Detect which cell encompasses the target text, then output its (x, y) center coordinate. 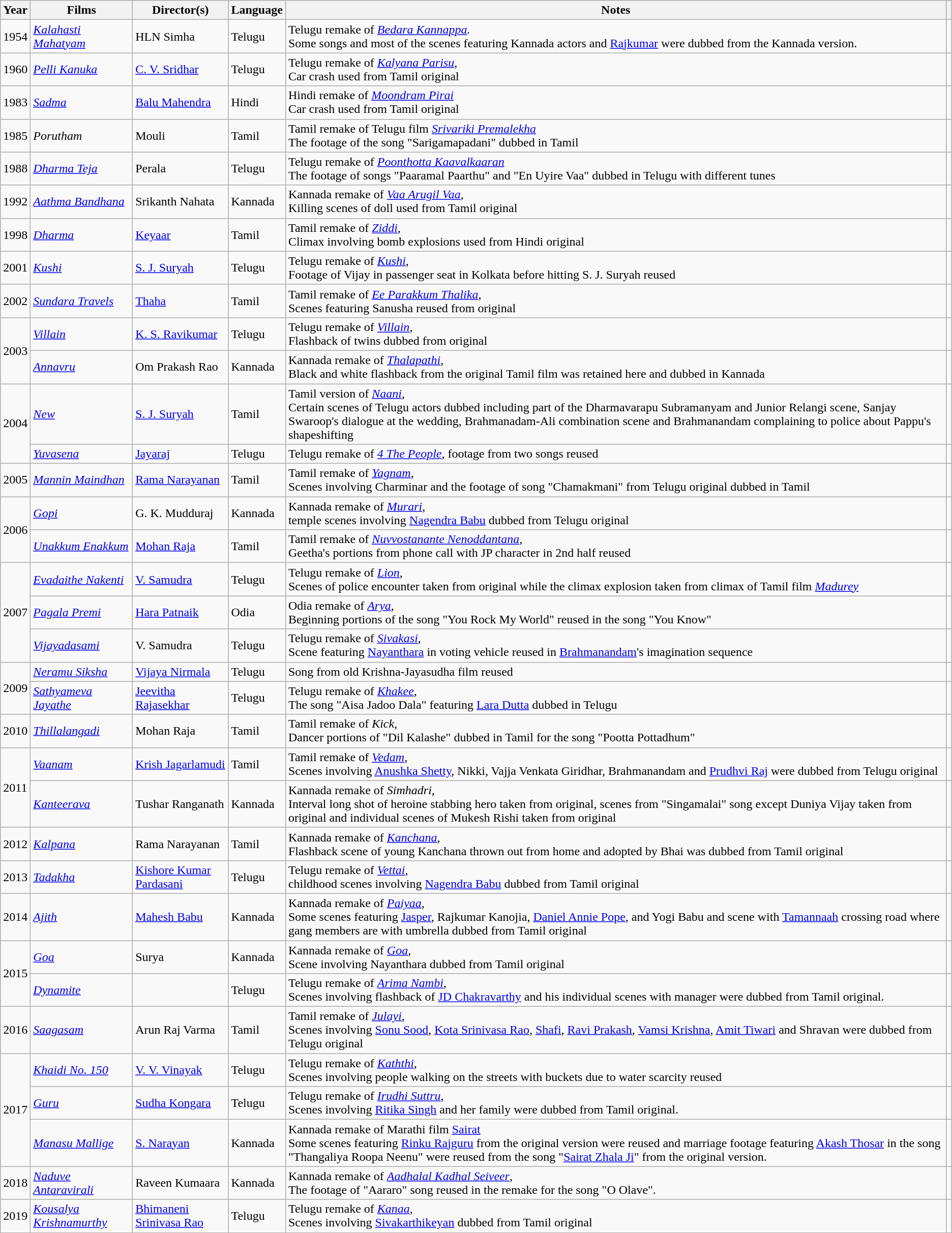
Odia (257, 612)
Keyaar (181, 235)
2001 (15, 267)
Arun Raj Varma (181, 1030)
V. V. Vinayak (181, 1070)
Kanteerava (81, 804)
Kannada remake of Kanchana,Flashback scene of young Kanchana thrown out from home and adopted by Bhai was dubbed from Tamil original (615, 844)
Vijayadasami (81, 646)
K. S. Ravikumar (181, 334)
Bhimaneni Srinivasa Rao (181, 1216)
Telugu remake of Villain,Flashback of twins dubbed from original (615, 334)
Hindi (257, 103)
Telugu remake of Kanaa,Scenes involving Sivakarthikeyan dubbed from Tamil original (615, 1216)
2002 (15, 301)
Telugu remake of Arima Nambi,Scenes involving flashback of JD Chakravarthy and his individual scenes with manager were dubbed from Tamil original. (615, 990)
Guru (81, 1103)
Raveen Kumaara (181, 1183)
Kalahasti Mahatyam (81, 37)
Goa (81, 957)
Tamil remake of Kick,Dancer portions of "Dil Kalashe" dubbed in Tamil for the song "Pootta Pottadhum" (615, 731)
Neramu Siksha (81, 672)
Kannada remake of Vaa Arugil Vaa,Killing scenes of doll used from Tamil original (615, 201)
2015 (15, 974)
2019 (15, 1216)
Krish Jagarlamudi (181, 764)
1988 (15, 169)
Manasu Mallige (81, 1143)
Telugu remake of Vettai, childhood scenes involving Nagendra Babu dubbed from Tamil original (615, 877)
Unakkum Enakkum (81, 546)
Sadma (81, 103)
Telugu remake of Sivakasi,Scene featuring Nayanthara in voting vehicle reused in Brahmanandam's imagination sequence (615, 646)
Om Prakash Rao (181, 367)
2009 (15, 688)
Notes (615, 10)
Mahesh Babu (181, 917)
Ajith (81, 917)
2014 (15, 917)
Telugu remake of Lion,Scenes of police encounter taken from original while the climax explosion taken from climax of Tamil film Madurey (615, 580)
2004 (15, 423)
Surya (181, 957)
Language (257, 10)
Tamil remake of Nuvvostanante Nenoddantana,Geetha's portions from phone call with JP character in 2nd half reused (615, 546)
Saagasam (81, 1030)
Sundara Travels (81, 301)
Perala (181, 169)
Vijaya Nirmala (181, 672)
Kannada remake of Goa,Scene involving Nayanthara dubbed from Tamil original (615, 957)
1985 (15, 135)
Kannada remake of Aadhalal Kadhal Seiveer,The footage of "Aararo" song reused in the remake for the song "O Olave". (615, 1183)
Telugu remake of Kalyana Parisu,Car crash used from Tamil original (615, 69)
Pagala Premi (81, 612)
Jeevitha Rajasekhar (181, 698)
Telugu remake of 4 The People, footage from two songs reused (615, 454)
2013 (15, 877)
Annavru (81, 367)
Villain (81, 334)
2017 (15, 1110)
Kishore Kumar Pardasani (181, 877)
2018 (15, 1183)
Sathyameva Jayathe (81, 698)
New (81, 414)
Tamil remake of Vedam,Scenes involving Anushka Shetty, Nikki, Vajja Venkata Giridhar, Brahmanandam and Prudhvi Raj were dubbed from Telugu original (615, 764)
Tamil remake of Telugu film Srivariki PremalekhaThe footage of the song "Sarigamapadani" dubbed in Tamil (615, 135)
2005 (15, 480)
2003 (15, 350)
Dynamite (81, 990)
Evadaithe Nakenti (81, 580)
Tamil remake of Yagnam,Scenes involving Charminar and the footage of song "Chamakmani" from Telugu original dubbed in Tamil (615, 480)
G. K. Mudduraj (181, 514)
Mannin Maindhan (81, 480)
Khaidi No. 150 (81, 1070)
2006 (15, 530)
Dharma Teja (81, 169)
Year (15, 10)
Telugu remake of Poonthotta KaavalkaaranThe footage of songs "Paaramal Paarthu" and "En Uyire Vaa" dubbed in Telugu with different tunes (615, 169)
Telugu remake of Irudhi Suttru,Scenes involving Ritika Singh and her family were dubbed from Tamil original. (615, 1103)
HLN Simha (181, 37)
Telugu remake of Kushi,Footage of Vijay in passenger seat in Kolkata before hitting S. J. Suryah reused (615, 267)
Kushi (81, 267)
Tadakha (81, 877)
Porutham (81, 135)
Tushar Ranganath (181, 804)
Telugu remake of Khakee,The song "Aisa Jadoo Dala" featuring Lara Dutta dubbed in Telugu (615, 698)
Thaha (181, 301)
Films (81, 10)
Naduve Antaravirali (81, 1183)
Mouli (181, 135)
Gopi (81, 514)
S. Narayan (181, 1143)
Dharma (81, 235)
C. V. Sridhar (181, 69)
Kannada remake of Murari, temple scenes involving Nagendra Babu dubbed from Telugu original (615, 514)
1960 (15, 69)
Hara Patnaik (181, 612)
2010 (15, 731)
Jayaraj (181, 454)
Vaanam (81, 764)
Aathma Bandhana (81, 201)
Kannada remake of Thalapathi,Black and white flashback from the original Tamil film was retained here and dubbed in Kannada (615, 367)
1954 (15, 37)
Kousalya Krishnamurthy (81, 1216)
Tamil remake of Ee Parakkum Thalika,Scenes featuring Sanusha reused from original (615, 301)
2016 (15, 1030)
Telugu remake of Kaththi,Scenes involving people walking on the streets with buckets due to water scarcity reused (615, 1070)
Telugu remake of Bedara Kannappa.Some songs and most of the scenes featuring Kannada actors and Rajkumar were dubbed from the Kannada version. (615, 37)
Sudha Kongara (181, 1103)
1998 (15, 235)
Odia remake of Arya,Beginning portions of the song "You Rock My World" reused in the song "You Know" (615, 612)
Pelli Kanuka (81, 69)
Hindi remake of Moondram PiraiCar crash used from Tamil original (615, 103)
Yuvasena (81, 454)
Tamil remake of Ziddi,Climax involving bomb explosions used from Hindi original (615, 235)
Kalpana (81, 844)
Director(s) (181, 10)
Balu Mahendra (181, 103)
1983 (15, 103)
Srikanth Nahata (181, 201)
Song from old Krishna-Jayasudha film reused (615, 672)
2012 (15, 844)
2011 (15, 787)
2007 (15, 612)
1992 (15, 201)
Thillalangadi (81, 731)
